Search for the cell housing the specified text and yield its [X, Y] center coordinate. 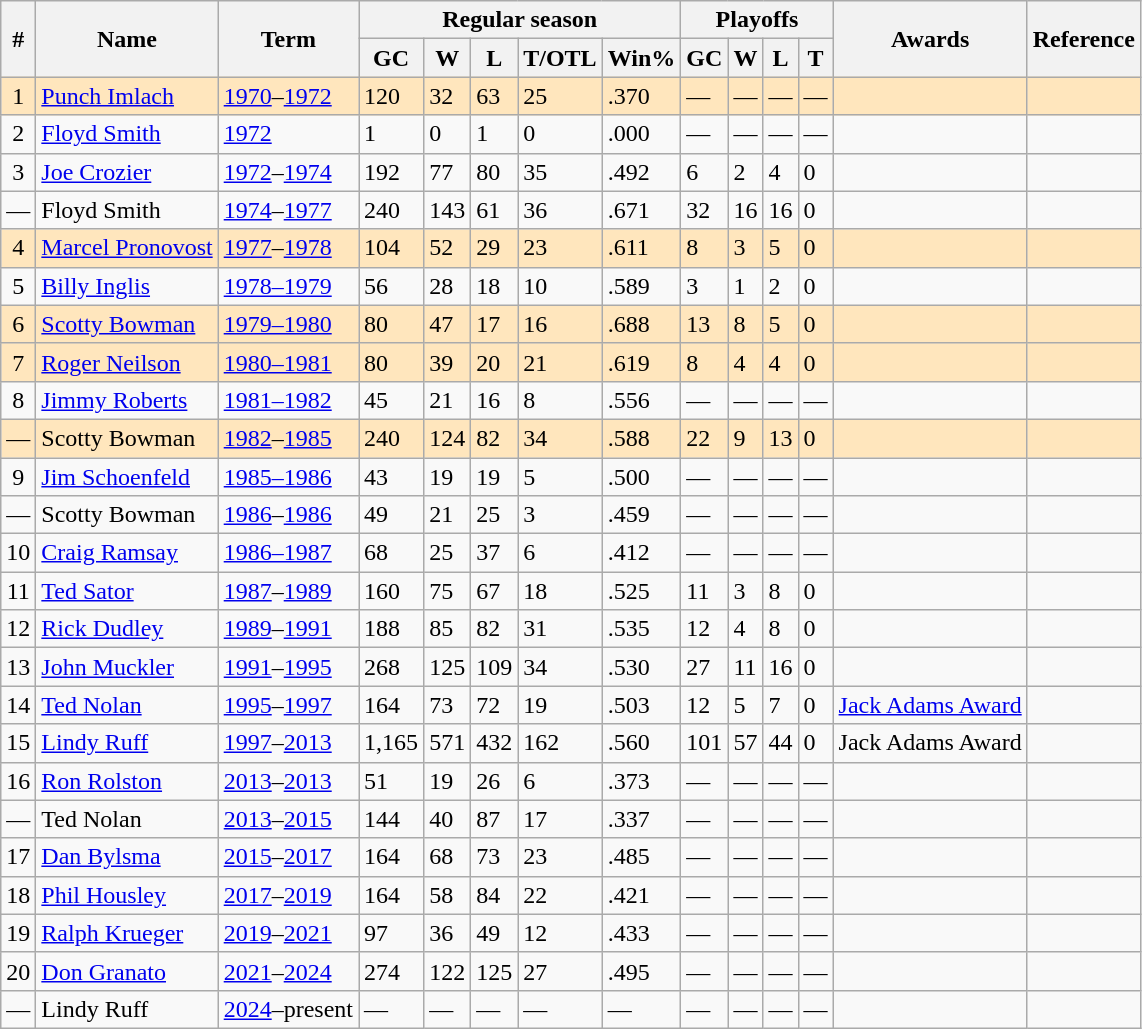
.619 [642, 362]
1972–1974 [288, 172]
T/OTL [560, 58]
John Muckler [127, 667]
.535 [642, 629]
.373 [642, 781]
39 [448, 362]
45 [392, 400]
40 [448, 819]
Playoffs [757, 20]
Name [127, 39]
.525 [642, 591]
.671 [642, 210]
Don Granato [127, 971]
.370 [642, 96]
72 [494, 705]
Term [288, 39]
97 [392, 933]
1997–2013 [288, 743]
Win% [642, 58]
Phil Housley [127, 895]
.412 [642, 553]
2021–2024 [288, 971]
.588 [642, 438]
.421 [642, 895]
.459 [642, 515]
52 [448, 248]
61 [494, 210]
2013–2013 [288, 781]
Jim Schoenfeld [127, 477]
14 [18, 705]
268 [392, 667]
.500 [642, 477]
1986–1987 [288, 553]
188 [392, 629]
1982–1985 [288, 438]
Dan Bylsma [127, 857]
T [816, 58]
1989–1991 [288, 629]
51 [392, 781]
15 [18, 743]
Punch Imlach [127, 96]
Billy Inglis [127, 286]
2013–2015 [288, 819]
192 [392, 172]
.560 [642, 743]
1978–1979 [288, 286]
75 [448, 591]
.337 [642, 819]
1970–1972 [288, 96]
87 [494, 819]
109 [494, 667]
571 [448, 743]
.611 [642, 248]
1980–1981 [288, 362]
31 [560, 629]
26 [494, 781]
.495 [642, 971]
2024–present [288, 1009]
.492 [642, 172]
47 [448, 324]
1987–1989 [288, 591]
1974–1977 [288, 210]
1986–1986 [288, 515]
1,165 [392, 743]
1979–1980 [288, 324]
2019–2021 [288, 933]
.503 [642, 705]
1985–1986 [288, 477]
.530 [642, 667]
Rick Dudley [127, 629]
.688 [642, 324]
124 [448, 438]
# [18, 39]
162 [560, 743]
56 [392, 286]
Marcel Pronovost [127, 248]
104 [392, 248]
.589 [642, 286]
Ralph Krueger [127, 933]
143 [448, 210]
160 [392, 591]
144 [392, 819]
.000 [642, 134]
1991–1995 [288, 667]
432 [494, 743]
28 [448, 286]
1972 [288, 134]
.556 [642, 400]
122 [448, 971]
57 [746, 743]
2015–2017 [288, 857]
Jimmy Roberts [127, 400]
Ted Sator [127, 591]
43 [392, 477]
1995–1997 [288, 705]
2017–2019 [288, 895]
Craig Ramsay [127, 553]
29 [494, 248]
85 [448, 629]
1977–1978 [288, 248]
Ron Rolston [127, 781]
274 [392, 971]
1981–1982 [288, 400]
Roger Neilson [127, 362]
67 [494, 591]
.433 [642, 933]
Regular season [520, 20]
37 [494, 553]
101 [704, 743]
35 [560, 172]
63 [494, 96]
.485 [642, 857]
58 [448, 895]
44 [780, 743]
Reference [1084, 39]
120 [392, 96]
84 [494, 895]
Joe Crozier [127, 172]
Awards [930, 39]
77 [448, 172]
